Output the (x, y) coordinate of the center of the cell containing the given text.  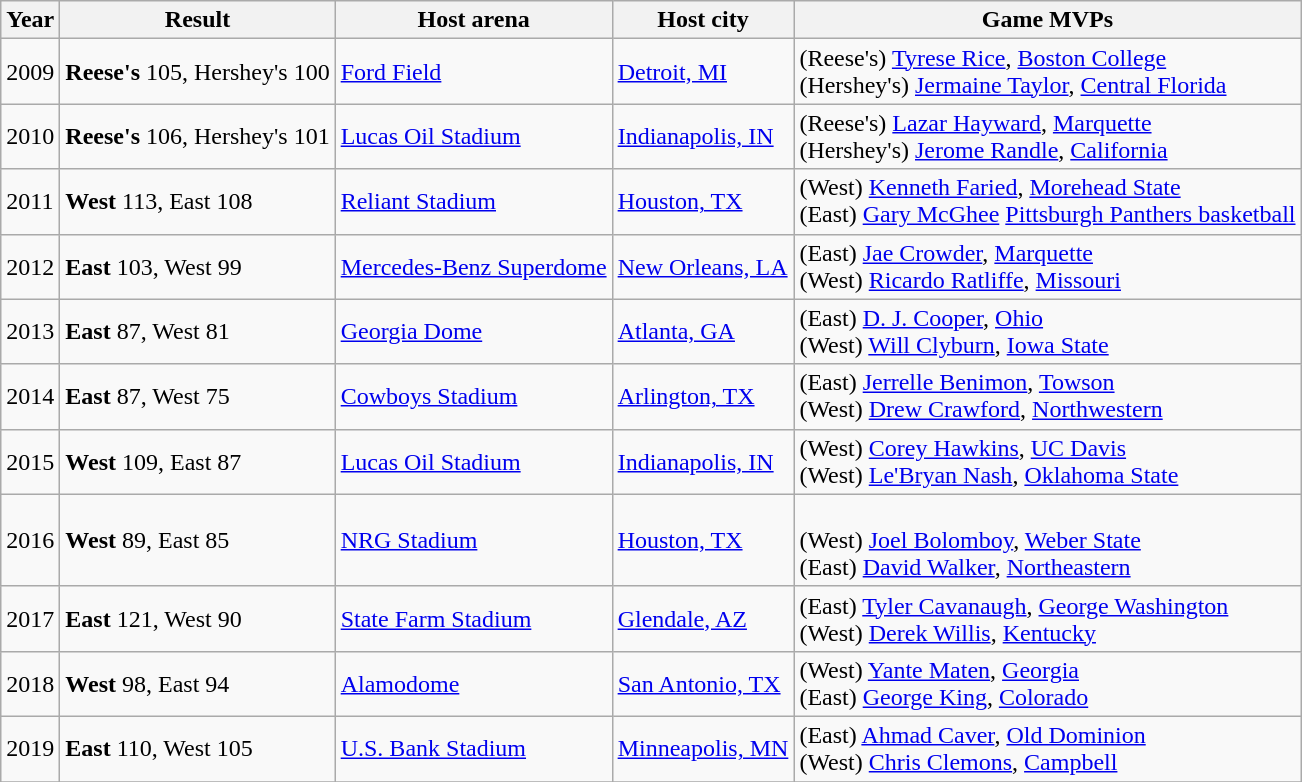
(West) Corey Hawkins, UC Davis (West) Le'Bryan Nash, Oklahoma State (1048, 462)
Result (198, 20)
2019 (30, 748)
Ford Field (474, 72)
(West) Kenneth Faried, Morehead State(East) Gary McGhee Pittsburgh Panthers basketball (1048, 202)
2015 (30, 462)
2011 (30, 202)
State Farm Stadium (474, 618)
Mercedes-Benz Superdome (474, 266)
2013 (30, 332)
Arlington, TX (703, 396)
West 109, East 87 (198, 462)
East 121, West 90 (198, 618)
(West) Joel Bolomboy, Weber State (East) David Walker, Northeastern (1048, 540)
NRG Stadium (474, 540)
(Reese's) Tyrese Rice, Boston College (Hershey's) Jermaine Taylor, Central Florida (1048, 72)
Reese's 106, Hershey's 101 (198, 136)
Reliant Stadium (474, 202)
Year (30, 20)
2018 (30, 684)
U.S. Bank Stadium (474, 748)
East 87, West 75 (198, 396)
Game MVPs (1048, 20)
San Antonio, TX (703, 684)
Minneapolis, MN (703, 748)
Glendale, AZ (703, 618)
(Reese's) Lazar Hayward, Marquette (Hershey's) Jerome Randle, California (1048, 136)
New Orleans, LA (703, 266)
(East) Tyler Cavanaugh, George Washington(West) Derek Willis, Kentucky (1048, 618)
2016 (30, 540)
Reese's 105, Hershey's 100 (198, 72)
2010 (30, 136)
East 87, West 81 (198, 332)
(East) D. J. Cooper, Ohio (West) Will Clyburn, Iowa State (1048, 332)
2017 (30, 618)
East 103, West 99 (198, 266)
Atlanta, GA (703, 332)
Detroit, MI (703, 72)
2009 (30, 72)
East 110, West 105 (198, 748)
(East) Jerrelle Benimon, Towson (West) Drew Crawford, Northwestern (1048, 396)
Georgia Dome (474, 332)
Cowboys Stadium (474, 396)
Host city (703, 20)
Host arena (474, 20)
(East) Jae Crowder, Marquette (West) Ricardo Ratliffe, Missouri (1048, 266)
(West) Yante Maten, Georgia(East) George King, Colorado (1048, 684)
West 89, East 85 (198, 540)
(East) Ahmad Caver, Old Dominion(West) Chris Clemons, Campbell (1048, 748)
2012 (30, 266)
Alamodome (474, 684)
2014 (30, 396)
West 98, East 94 (198, 684)
West 113, East 108 (198, 202)
